From the cell containing the given text, extract its center point as [x, y] coordinate. 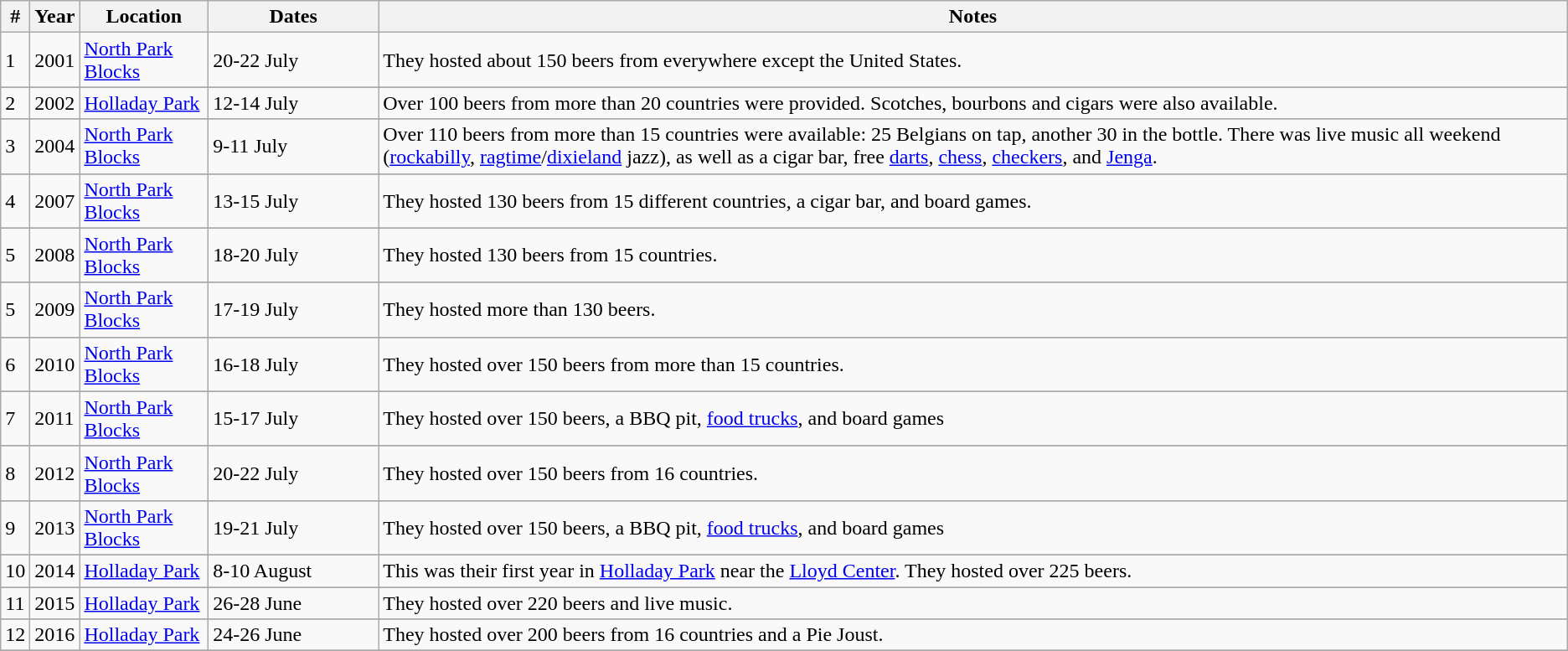
2014 [55, 571]
2008 [55, 255]
They hosted more than 130 beers. [973, 310]
Location [144, 17]
11 [15, 602]
They hosted over 150 beers from 16 countries. [973, 473]
7 [15, 419]
13-15 July [293, 201]
They hosted over 150 beers from more than 15 countries. [973, 364]
This was their first year in Holladay Park near the Lloyd Center. They hosted over 225 beers. [973, 571]
Over 100 beers from more than 20 countries were provided. Scotches, bourbons and cigars were also available. [973, 103]
Dates [293, 17]
They hosted over 200 beers from 16 countries and a Pie Joust. [973, 635]
They hosted over 220 beers and live music. [973, 602]
2004 [55, 146]
8 [15, 473]
2016 [55, 635]
# [15, 17]
2001 [55, 60]
12-14 July [293, 103]
2012 [55, 473]
17-19 July [293, 310]
2015 [55, 602]
4 [15, 201]
2 [15, 103]
They hosted 130 beers from 15 different countries, a cigar bar, and board games. [973, 201]
26-28 June [293, 602]
9-11 July [293, 146]
Year [55, 17]
16-18 July [293, 364]
15-17 July [293, 419]
2013 [55, 528]
24-26 June [293, 635]
19-21 July [293, 528]
1 [15, 60]
2007 [55, 201]
6 [15, 364]
3 [15, 146]
They hosted 130 beers from 15 countries. [973, 255]
2002 [55, 103]
8-10 August [293, 571]
10 [15, 571]
18-20 July [293, 255]
2009 [55, 310]
2010 [55, 364]
9 [15, 528]
Notes [973, 17]
12 [15, 635]
2011 [55, 419]
They hosted about 150 beers from everywhere except the United States. [973, 60]
